Locate the cell with the specified text and output its (x, y) center coordinate. 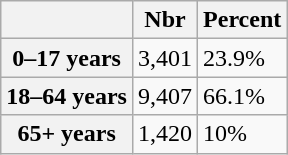
10% (242, 134)
18–64 years (67, 96)
1,420 (164, 134)
Percent (242, 20)
65+ years (67, 134)
66.1% (242, 96)
23.9% (242, 58)
9,407 (164, 96)
0–17 years (67, 58)
3,401 (164, 58)
Nbr (164, 20)
